Locate the cell with the specified text and output its (X, Y) center coordinate. 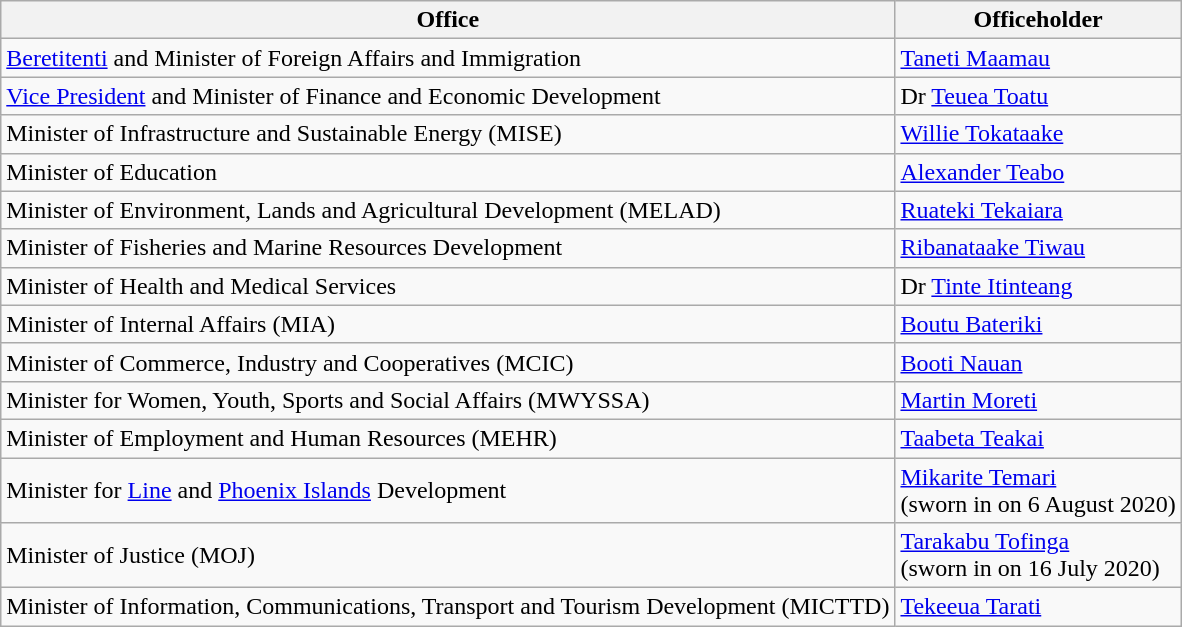
Minister of Information, Communications, Transport and Tourism Development (MICTTD) (448, 607)
Minister of Environment, Lands and Agricultural Development (MELAD) (448, 210)
Ribanataake Tiwau (1038, 248)
Minister of Fisheries and Marine Resources Development (448, 248)
Minister of Health and Medical Services (448, 286)
Mikarite Temari(sworn in on 6 August 2020) (1038, 490)
Vice President and Minister of Finance and Economic Development (448, 96)
Minister of Internal Affairs (MIA) (448, 324)
Minister for Line and Phoenix Islands Development (448, 490)
Minister of Employment and Human Resources (MEHR) (448, 438)
Tarakabu Tofinga(sworn in on 16 July 2020) (1038, 556)
Minister for Women, Youth, Sports and Social Affairs (MWYSSA) (448, 400)
Minister of Justice (MOJ) (448, 556)
Taabeta Teakai (1038, 438)
Dr Tinte Itinteang (1038, 286)
Martin Moreti (1038, 400)
Tekeeua Tarati (1038, 607)
Beretitenti and Minister of Foreign Affairs and Immigration (448, 58)
Boutu Bateriki (1038, 324)
Office (448, 20)
Dr Teuea Toatu (1038, 96)
Minister of Education (448, 172)
Booti Nauan (1038, 362)
Ruateki Tekaiara (1038, 210)
Minister of Commerce, Industry and Cooperatives (MCIC) (448, 362)
Taneti Maamau (1038, 58)
Officeholder (1038, 20)
Minister of Infrastructure and Sustainable Energy (MISE) (448, 134)
Alexander Teabo (1038, 172)
Willie Tokataake (1038, 134)
